Capture the cell that displays the provided text and extract its [x, y] central coordinate. 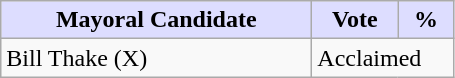
Acclaimed [383, 58]
% [426, 20]
Mayoral Candidate [156, 20]
Vote [355, 20]
Bill Thake (X) [156, 58]
